Provide the (X, Y) coordinate of the cell's center where the given text is located.  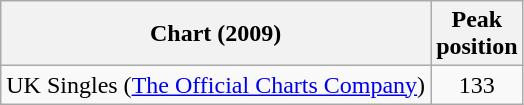
Chart (2009) (216, 34)
Peakposition (477, 34)
133 (477, 85)
UK Singles (The Official Charts Company) (216, 85)
